Search for the cell housing the specified text and yield its (X, Y) center coordinate. 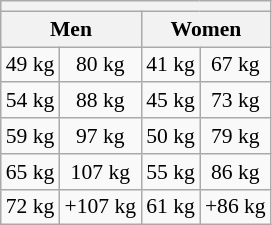
54 kg (30, 101)
Men (71, 29)
65 kg (30, 172)
+107 kg (100, 207)
41 kg (170, 65)
49 kg (30, 65)
80 kg (100, 65)
107 kg (100, 172)
86 kg (236, 172)
61 kg (170, 207)
97 kg (100, 136)
55 kg (170, 172)
Women (206, 29)
79 kg (236, 136)
59 kg (30, 136)
67 kg (236, 65)
+86 kg (236, 207)
72 kg (30, 207)
45 kg (170, 101)
50 kg (170, 136)
88 kg (100, 101)
73 kg (236, 101)
